Search for the cell housing the specified text and yield its (X, Y) center coordinate. 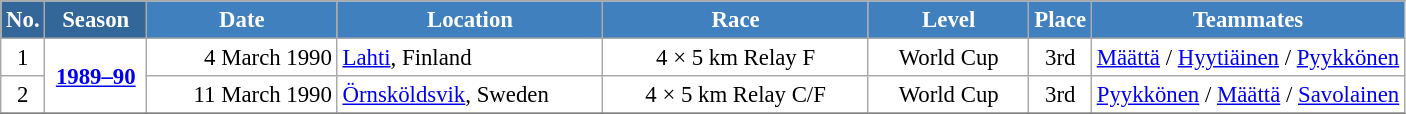
Teammates (1248, 20)
Season (96, 20)
Race (736, 20)
4 March 1990 (242, 58)
Location (470, 20)
4 × 5 km Relay C/F (736, 95)
Örnsköldsvik, Sweden (470, 95)
Date (242, 20)
4 × 5 km Relay F (736, 58)
Määttä / Hyytiäinen / Pyykkönen (1248, 58)
2 (23, 95)
1989–90 (96, 76)
Pyykkönen / Määttä / Savolainen (1248, 95)
1 (23, 58)
No. (23, 20)
Place (1060, 20)
Lahti, Finland (470, 58)
Level (948, 20)
11 March 1990 (242, 95)
